From the cell containing the given text, extract its center point as (x, y) coordinate. 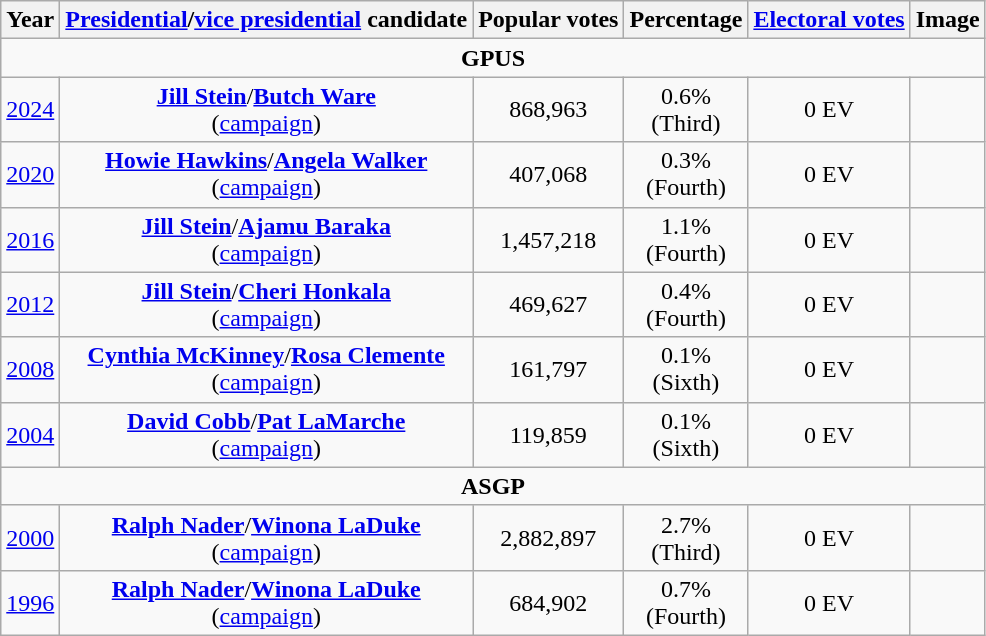
119,859 (548, 434)
Percentage (686, 20)
Cynthia McKinney/Rosa Clemente(campaign) (266, 370)
0.4%(Fourth) (686, 304)
1996 (30, 602)
2004 (30, 434)
2016 (30, 240)
0.7%(Fourth) (686, 602)
Electoral votes (829, 20)
0.3%(Fourth) (686, 174)
Year (30, 20)
2000 (30, 538)
161,797 (548, 370)
469,627 (548, 304)
Jill Stein/Butch Ware(campaign) (266, 110)
0.6%(Third) (686, 110)
2012 (30, 304)
407,068 (548, 174)
GPUS (493, 58)
2.7%(Third) (686, 538)
Jill Stein/Cheri Honkala(campaign) (266, 304)
Popular votes (548, 20)
2024 (30, 110)
Jill Stein/Ajamu Baraka(campaign) (266, 240)
2020 (30, 174)
Presidential/vice presidential candidate (266, 20)
Image (948, 20)
684,902 (548, 602)
2,882,897 (548, 538)
868,963 (548, 110)
Howie Hawkins/Angela Walker(campaign) (266, 174)
David Cobb/Pat LaMarche(campaign) (266, 434)
1.1%(Fourth) (686, 240)
1,457,218 (548, 240)
2008 (30, 370)
ASGP (493, 486)
